Find where the given text appears and provide that cell's center as [X, Y] coordinate. 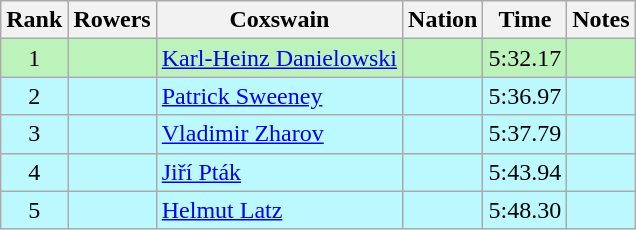
Vladimir Zharov [279, 134]
5:32.17 [525, 58]
5:43.94 [525, 172]
Time [525, 20]
Nation [443, 20]
Helmut Latz [279, 210]
5 [34, 210]
Rowers [112, 20]
Patrick Sweeney [279, 96]
4 [34, 172]
1 [34, 58]
5:36.97 [525, 96]
3 [34, 134]
5:48.30 [525, 210]
5:37.79 [525, 134]
Karl-Heinz Danielowski [279, 58]
Rank [34, 20]
2 [34, 96]
Jiří Pták [279, 172]
Coxswain [279, 20]
Notes [601, 20]
